Find where the given text appears and provide that cell's center as (X, Y) coordinate. 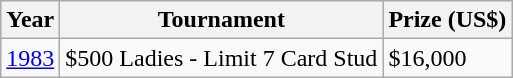
1983 (30, 58)
$16,000 (448, 58)
Year (30, 20)
Tournament (222, 20)
Prize (US$) (448, 20)
$500 Ladies - Limit 7 Card Stud (222, 58)
